Return the [X, Y] coordinate for the center point of the cell that contains the specified text.  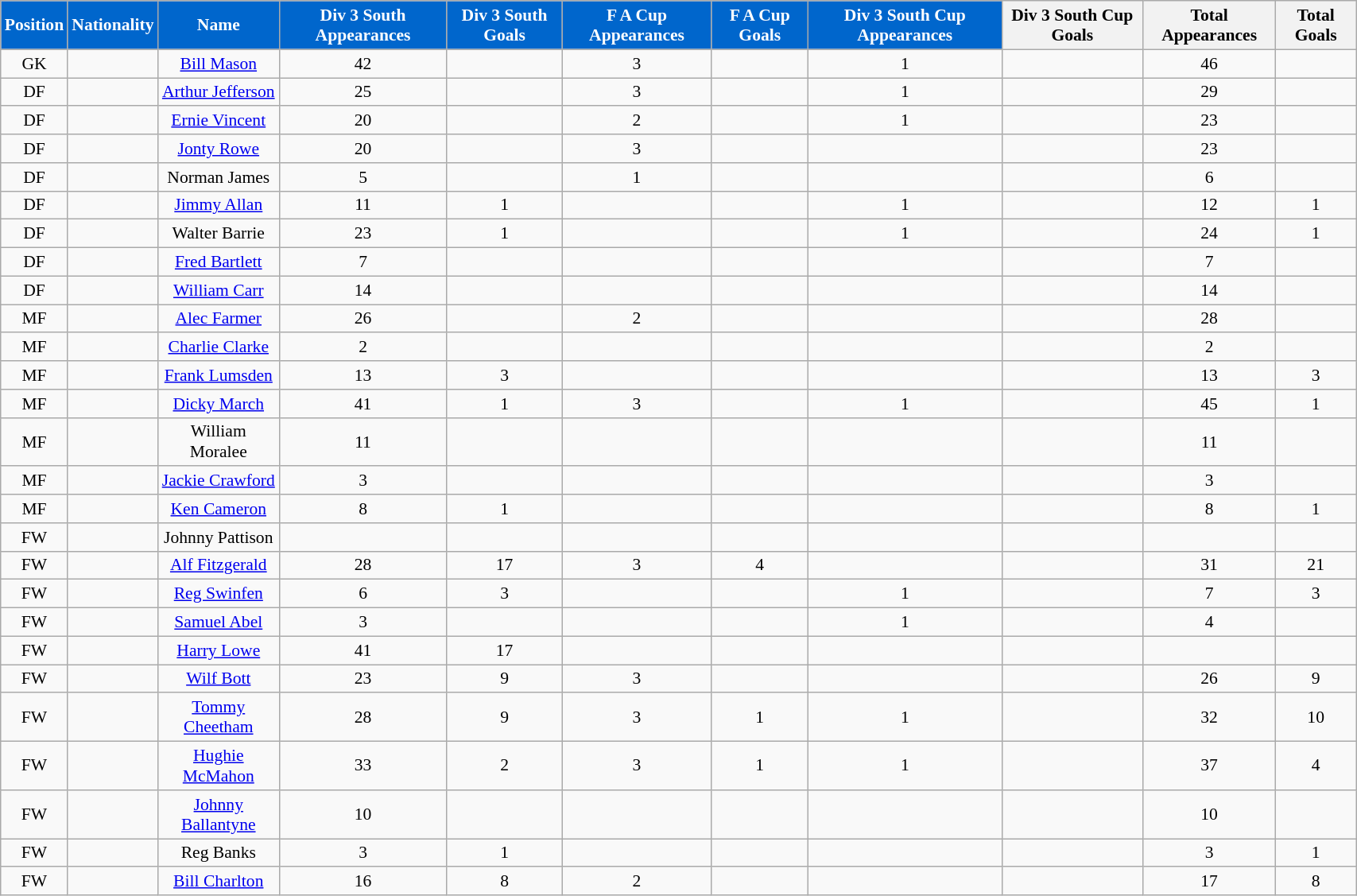
Dicky March [219, 404]
Position [34, 25]
32 [1210, 717]
Johnny Ballantyne [219, 814]
Bill Charlton [219, 882]
Ken Cameron [219, 509]
5 [363, 177]
Ernie Vincent [219, 121]
45 [1210, 404]
21 [1316, 565]
Arthur Jefferson [219, 92]
William Moralee [219, 442]
29 [1210, 92]
Div 3 South Goals [504, 25]
Div 3 South Cup Appearances [905, 25]
Norman James [219, 177]
Walter Barrie [219, 234]
Fred Bartlett [219, 262]
F A Cup Appearances [637, 25]
Johnny Pattison [219, 537]
GK [34, 64]
Jonty Rowe [219, 149]
Total Appearances [1210, 25]
Samuel Abel [219, 623]
Charlie Clarke [219, 347]
Harry Lowe [219, 650]
33 [363, 766]
Jackie Crawford [219, 481]
Div 3 South Cup Goals [1072, 25]
F A Cup Goals [760, 25]
Nationality [113, 25]
46 [1210, 64]
12 [1210, 205]
Name [219, 25]
Hughie McMahon [219, 766]
Tommy Cheetham [219, 717]
42 [363, 64]
William Carr [219, 290]
Div 3 South Appearances [363, 25]
Alf Fitzgerald [219, 565]
37 [1210, 766]
Alec Farmer [219, 319]
24 [1210, 234]
Bill Mason [219, 64]
Frank Lumsden [219, 375]
16 [363, 882]
Total Goals [1316, 25]
25 [363, 92]
Reg Swinfen [219, 594]
Reg Banks [219, 853]
Wilf Bott [219, 679]
31 [1210, 565]
Jimmy Allan [219, 205]
